Find where the given text appears and provide that cell's center as [x, y] coordinate. 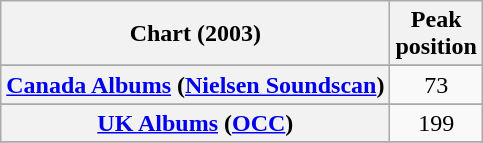
UK Albums (OCC) [196, 123]
73 [436, 85]
Peak position [436, 34]
Canada Albums (Nielsen Soundscan) [196, 85]
199 [436, 123]
Chart (2003) [196, 34]
